Provide the (X, Y) coordinate of the cell's center where the given text is located.  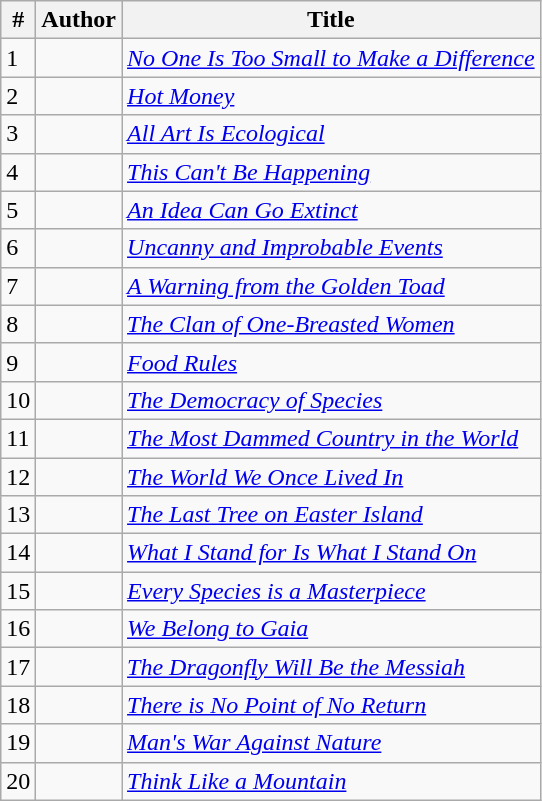
12 (18, 477)
There is No Point of No Return (332, 705)
1 (18, 58)
20 (18, 781)
Food Rules (332, 362)
19 (18, 743)
The Dragonfly Will Be the Messiah (332, 667)
Hot Money (332, 96)
# (18, 20)
The Clan of One-Breasted Women (332, 324)
17 (18, 667)
Uncanny and Improbable Events (332, 248)
What I Stand for Is What I Stand On (332, 553)
10 (18, 400)
18 (18, 705)
The Most Dammed Country in the World (332, 438)
No One Is Too Small to Make a Difference (332, 58)
13 (18, 515)
8 (18, 324)
All Art Is Ecological (332, 134)
We Belong to Gaia (332, 629)
Every Species is a Masterpiece (332, 591)
A Warning from the Golden Toad (332, 286)
The Democracy of Species (332, 400)
An Idea Can Go Extinct (332, 210)
14 (18, 553)
15 (18, 591)
Title (332, 20)
This Can't Be Happening (332, 172)
3 (18, 134)
4 (18, 172)
5 (18, 210)
Think Like a Mountain (332, 781)
11 (18, 438)
The Last Tree on Easter Island (332, 515)
7 (18, 286)
2 (18, 96)
16 (18, 629)
6 (18, 248)
9 (18, 362)
Author (79, 20)
Man's War Against Nature (332, 743)
The World We Once Lived In (332, 477)
